Capture the cell that displays the provided text and extract its (x, y) central coordinate. 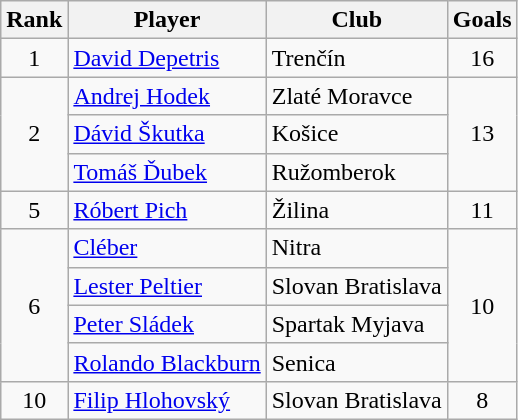
Lester Peltier (167, 286)
Nitra (356, 248)
David Depetris (167, 58)
13 (482, 134)
11 (482, 210)
Peter Sládek (167, 324)
Tomáš Ďubek (167, 172)
8 (482, 400)
Žilina (356, 210)
Dávid Škutka (167, 134)
1 (34, 58)
Róbert Pich (167, 210)
Player (167, 20)
16 (482, 58)
Rolando Blackburn (167, 362)
Zlaté Moravce (356, 96)
Cléber (167, 248)
Ružomberok (356, 172)
5 (34, 210)
Spartak Myjava (356, 324)
Club (356, 20)
6 (34, 305)
Košice (356, 134)
Trenčín (356, 58)
Goals (482, 20)
Andrej Hodek (167, 96)
Senica (356, 362)
Rank (34, 20)
2 (34, 134)
Filip Hlohovský (167, 400)
